Locate the cell with the specified text and output its (x, y) center coordinate. 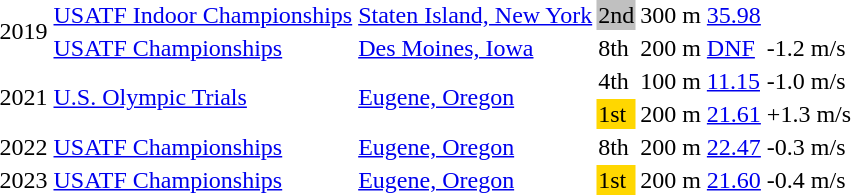
USATF Indoor Championships (203, 15)
100 m (671, 81)
35.98 (734, 15)
4th (616, 81)
Des Moines, Iowa (476, 48)
21.61 (734, 114)
21.60 (734, 180)
Staten Island, New York (476, 15)
11.15 (734, 81)
U.S. Olympic Trials (203, 98)
DNF (734, 48)
2nd (616, 15)
300 m (671, 15)
22.47 (734, 147)
